Determine the (X, Y) coordinate at the center of the cell enclosing the given text.  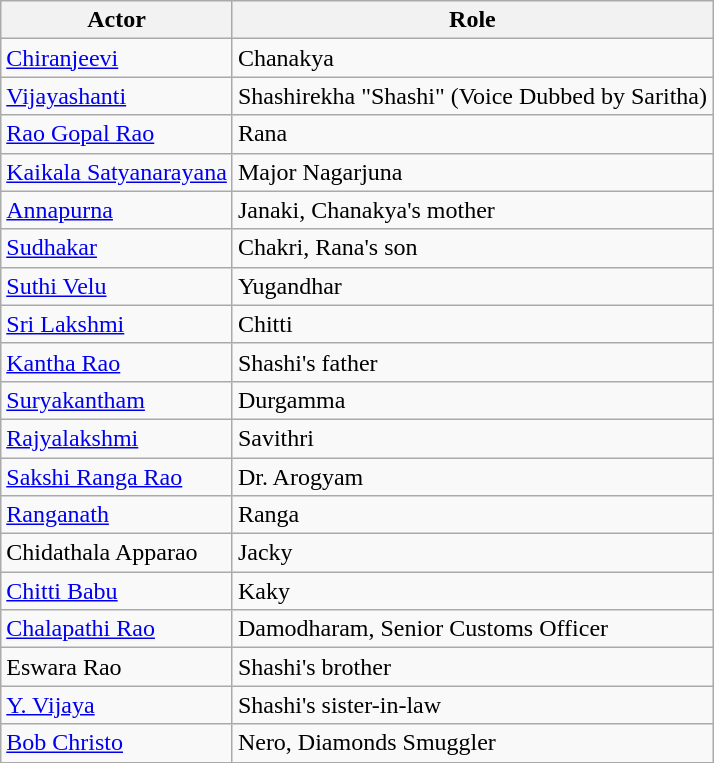
Ranganath (117, 515)
Chidathala Apparao (117, 553)
Dr. Arogyam (472, 477)
Chiranjeevi (117, 58)
Shashi's father (472, 362)
Eswara Rao (117, 667)
Bob Christo (117, 743)
Chalapathi Rao (117, 629)
Actor (117, 20)
Shashi's brother (472, 667)
Savithri (472, 438)
Janaki, Chanakya's mother (472, 210)
Annapurna (117, 210)
Chitti Babu (117, 591)
Y. Vijaya (117, 705)
Chitti (472, 324)
Suthi Velu (117, 286)
Kantha Rao (117, 362)
Nero, Diamonds Smuggler (472, 743)
Kaky (472, 591)
Rao Gopal Rao (117, 134)
Sudhakar (117, 248)
Suryakantham (117, 400)
Rajyalakshmi (117, 438)
Chakri, Rana's son (472, 248)
Sakshi Ranga Rao (117, 477)
Sri Lakshmi (117, 324)
Major Nagarjuna (472, 172)
Ranga (472, 515)
Jacky (472, 553)
Damodharam, Senior Customs Officer (472, 629)
Shashirekha "Shashi" (Voice Dubbed by Saritha) (472, 96)
Yugandhar (472, 286)
Kaikala Satyanarayana (117, 172)
Shashi's sister-in-law (472, 705)
Chanakya (472, 58)
Role (472, 20)
Rana (472, 134)
Vijayashanti (117, 96)
Durgamma (472, 400)
